For the text-containing cell, return its midpoint in [X, Y] coordinate format. 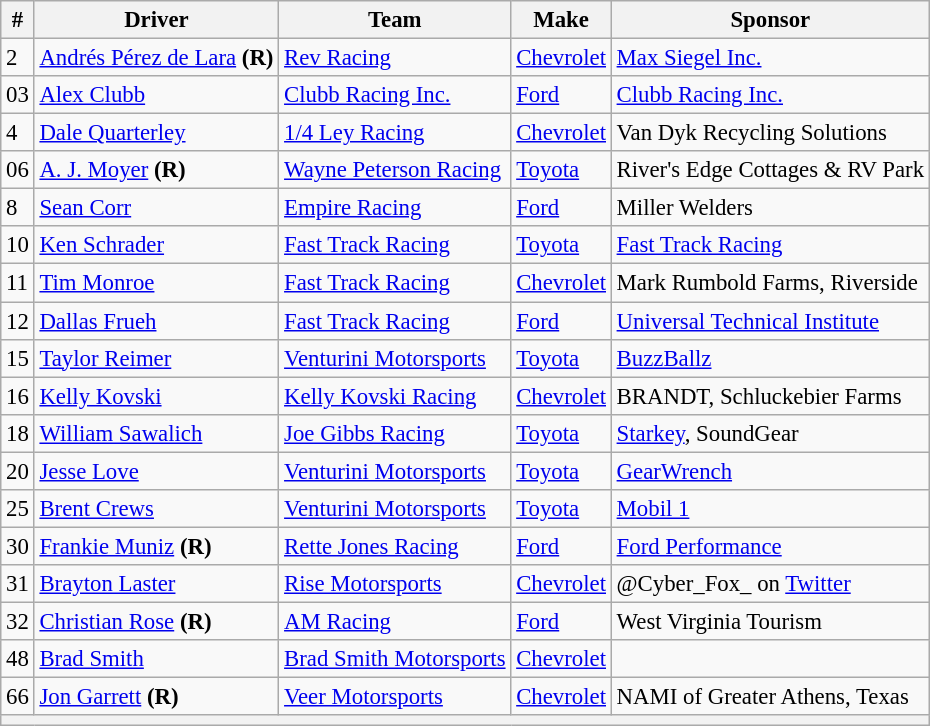
Frankie Muniz (R) [156, 546]
Starkey, SoundGear [770, 433]
1/4 Ley Racing [395, 133]
Jesse Love [156, 471]
10 [18, 245]
Ford Performance [770, 546]
Kelly Kovski [156, 396]
31 [18, 584]
Mobil 1 [770, 509]
Alex Clubb [156, 95]
Dallas Frueh [156, 321]
Sponsor [770, 20]
4 [18, 133]
25 [18, 509]
Team [395, 20]
Rev Racing [395, 58]
Wayne Peterson Racing [395, 170]
32 [18, 621]
Universal Technical Institute [770, 321]
GearWrench [770, 471]
Rise Motorsports [395, 584]
Andrés Pérez de Lara (R) [156, 58]
20 [18, 471]
Brayton Laster [156, 584]
8 [18, 208]
Miller Welders [770, 208]
Max Siegel Inc. [770, 58]
AM Racing [395, 621]
Make [561, 20]
Mark Rumbold Farms, Riverside [770, 283]
Brent Crews [156, 509]
Jon Garrett (R) [156, 697]
Ken Schrader [156, 245]
Veer Motorsports [395, 697]
# [18, 20]
12 [18, 321]
Sean Corr [156, 208]
Dale Quarterley [156, 133]
16 [18, 396]
48 [18, 659]
Brad Smith Motorsports [395, 659]
30 [18, 546]
BuzzBallz [770, 358]
BRANDT, Schluckebier Farms [770, 396]
Joe Gibbs Racing [395, 433]
66 [18, 697]
03 [18, 95]
11 [18, 283]
2 [18, 58]
Brad Smith [156, 659]
A. J. Moyer (R) [156, 170]
Kelly Kovski Racing [395, 396]
18 [18, 433]
West Virginia Tourism [770, 621]
River's Edge Cottages & RV Park [770, 170]
William Sawalich [156, 433]
06 [18, 170]
Taylor Reimer [156, 358]
Tim Monroe [156, 283]
Driver [156, 20]
@Cyber_Fox_ on Twitter [770, 584]
Van Dyk Recycling Solutions [770, 133]
NAMI of Greater Athens, Texas [770, 697]
Empire Racing [395, 208]
Christian Rose (R) [156, 621]
Rette Jones Racing [395, 546]
15 [18, 358]
